Extract the (x, y) coordinate from the center of the cell holding the provided text.  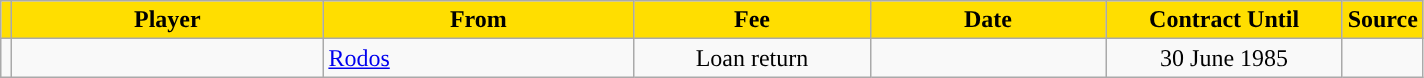
Contract Until (1224, 20)
Fee (752, 20)
Source (1382, 20)
Player (168, 20)
30 June 1985 (1224, 58)
From (478, 20)
Date (988, 20)
Loan return (752, 58)
Rodos (478, 58)
